Identify which cell holds the provided text, then report its [X, Y] central coordinate. 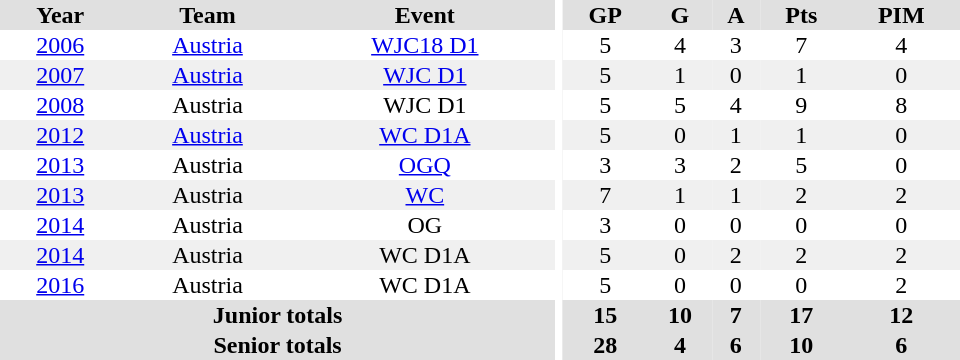
2012 [60, 135]
Senior totals [278, 345]
OGQ [424, 165]
9 [802, 105]
12 [902, 315]
OG [424, 225]
Junior totals [278, 315]
WJC18 D1 [424, 45]
2007 [60, 75]
28 [605, 345]
Team [207, 15]
2008 [60, 105]
WC [424, 195]
GP [605, 15]
A [736, 15]
PIM [902, 15]
G [680, 15]
15 [605, 315]
17 [802, 315]
2006 [60, 45]
Event [424, 15]
8 [902, 105]
Pts [802, 15]
2016 [60, 285]
Year [60, 15]
